Return the [x, y] coordinate for the center point of the cell that contains the specified text.  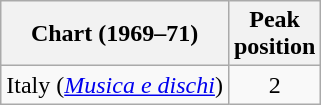
2 [274, 85]
Peakposition [274, 34]
Chart (1969–71) [115, 34]
Italy (Musica e dischi) [115, 85]
